Pinpoint the cell where the given text exists, returning its (x, y) midpoint coordinate. 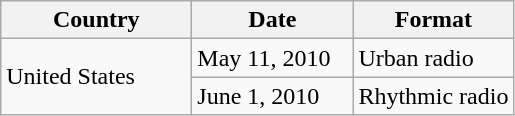
Rhythmic radio (434, 96)
United States (96, 77)
June 1, 2010 (272, 96)
Urban radio (434, 58)
May 11, 2010 (272, 58)
Country (96, 20)
Format (434, 20)
Date (272, 20)
